Determine the (x, y) coordinate at the center of the cell enclosing the given text.  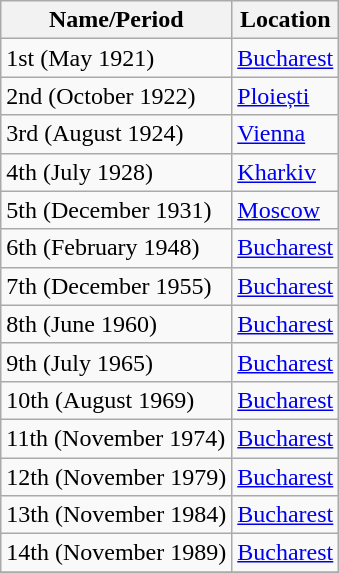
5th (December 1931) (116, 210)
Name/Period (116, 20)
11th (November 1974) (116, 438)
14th (November 1989) (116, 553)
8th (June 1960) (116, 324)
6th (February 1948) (116, 248)
Moscow (286, 210)
Kharkiv (286, 172)
Location (286, 20)
9th (July 1965) (116, 362)
4th (July 1928) (116, 172)
7th (December 1955) (116, 286)
2nd (October 1922) (116, 96)
Vienna (286, 134)
Ploiești (286, 96)
3rd (August 1924) (116, 134)
1st (May 1921) (116, 58)
12th (November 1979) (116, 477)
10th (August 1969) (116, 400)
13th (November 1984) (116, 515)
